Detect which cell encompasses the target text, then output its [X, Y] center coordinate. 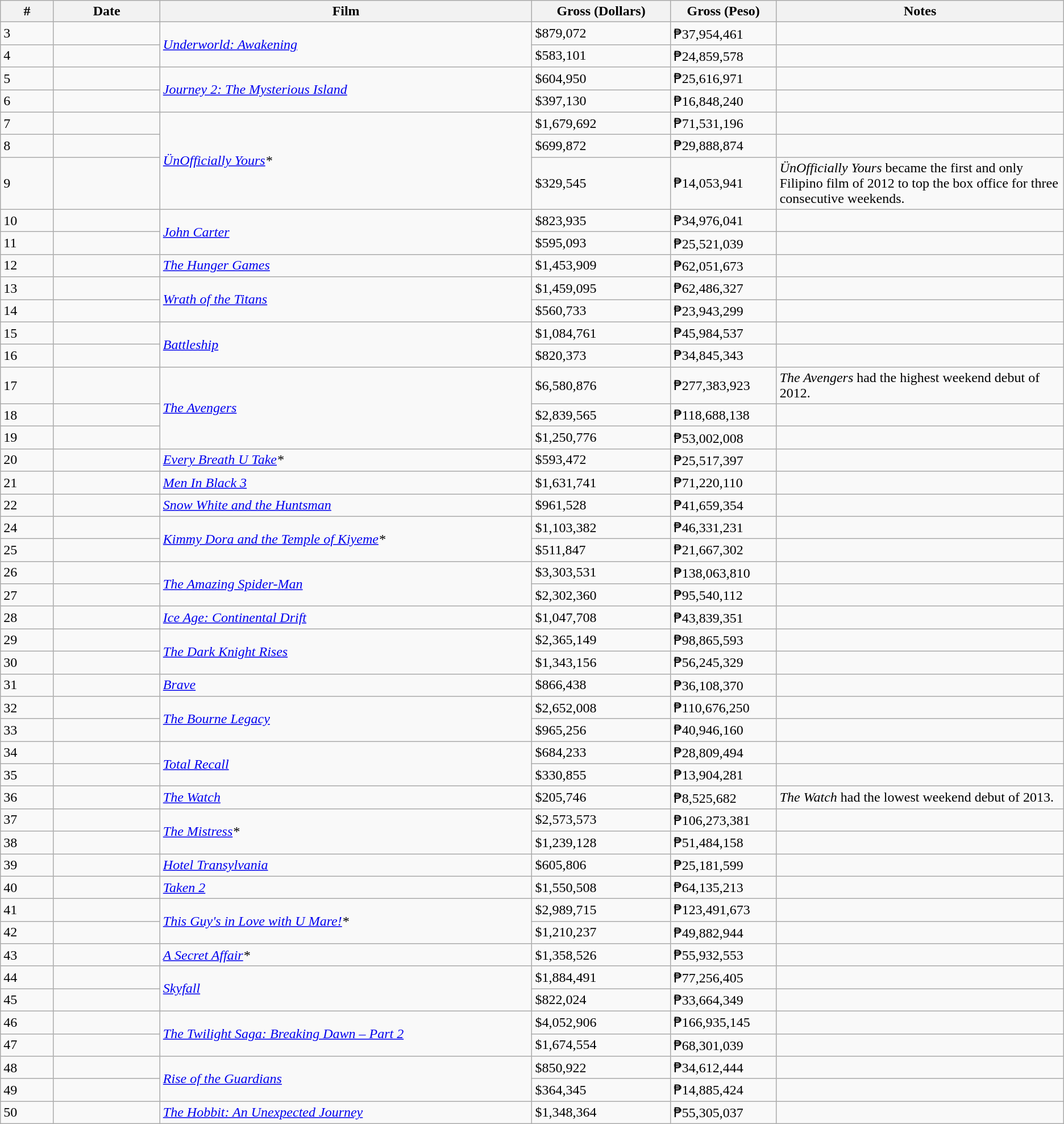
₱118,688,138 [723, 415]
₱46,331,231 [723, 528]
9 [27, 183]
₱13,904,281 [723, 775]
29 [27, 640]
The Hobbit: An Unexpected Journey [346, 1113]
$1,343,156 [601, 662]
$2,573,573 [601, 820]
$1,348,364 [601, 1113]
Gross (Dollars) [601, 11]
The Avengers [346, 408]
# [27, 11]
Rise of the Guardians [346, 1079]
$850,922 [601, 1068]
Wrath of the Titans [346, 299]
$823,935 [601, 221]
12 [27, 266]
$965,256 [601, 730]
Kimmy Dora and the Temple of Kiyeme* [346, 539]
₱64,135,213 [723, 887]
$1,453,909 [601, 266]
6 [27, 101]
₱68,301,039 [723, 1045]
$593,472 [601, 460]
Ice Age: Continental Drift [346, 617]
$583,101 [601, 56]
Taken 2 [346, 887]
$397,130 [601, 101]
35 [27, 775]
38 [27, 843]
Every Breath U Take* [346, 460]
$1,459,095 [601, 288]
30 [27, 662]
44 [27, 977]
8 [27, 146]
₱51,484,158 [723, 843]
Notes [920, 11]
John Carter [346, 232]
₱138,063,810 [723, 573]
₱49,882,944 [723, 932]
$1,679,692 [601, 123]
₱62,486,327 [723, 288]
₱71,220,110 [723, 483]
₱41,659,354 [723, 505]
This Guy's in Love with U Mare!* [346, 921]
37 [27, 820]
₱16,848,240 [723, 101]
The Amazing Spider-Man [346, 583]
27 [27, 595]
₱8,525,682 [723, 798]
₱25,181,599 [723, 865]
3 [27, 34]
31 [27, 685]
Men In Black 3 [346, 483]
$1,674,554 [601, 1045]
$6,580,876 [601, 385]
₱37,954,461 [723, 34]
14 [27, 310]
₱14,053,941 [723, 183]
45 [27, 1000]
Date [107, 11]
40 [27, 887]
$605,806 [601, 865]
19 [27, 438]
26 [27, 573]
16 [27, 356]
7 [27, 123]
$1,239,128 [601, 843]
Battleship [346, 345]
$330,855 [601, 775]
$1,103,382 [601, 528]
43 [27, 955]
₱56,245,329 [723, 662]
$1,884,491 [601, 977]
₱43,839,351 [723, 617]
$2,839,565 [601, 415]
46 [27, 1022]
$2,652,008 [601, 708]
21 [27, 483]
Underworld: Awakening [346, 44]
₱34,845,343 [723, 356]
The Watch had the lowest weekend debut of 2013. [920, 798]
$329,545 [601, 183]
Snow White and the Huntsman [346, 505]
$2,365,149 [601, 640]
24 [27, 528]
₱21,667,302 [723, 550]
$1,084,761 [601, 333]
18 [27, 415]
The Dark Knight Rises [346, 652]
22 [27, 505]
49 [27, 1090]
Skyfall [346, 988]
47 [27, 1045]
₱28,809,494 [723, 753]
48 [27, 1068]
₱40,946,160 [723, 730]
₱71,531,196 [723, 123]
₱36,108,370 [723, 685]
13 [27, 288]
$699,872 [601, 146]
$961,528 [601, 505]
$511,847 [601, 550]
₱25,616,971 [723, 78]
10 [27, 221]
ÜnOfficially Yours became the first and only Filipino film of 2012 to top the box office for three consecutive weekends. [920, 183]
₱123,491,673 [723, 910]
Film [346, 11]
₱106,273,381 [723, 820]
The Hunger Games [346, 266]
33 [27, 730]
$364,345 [601, 1090]
₱29,888,874 [723, 146]
11 [27, 243]
₱166,935,145 [723, 1022]
25 [27, 550]
$879,072 [601, 34]
₱98,865,593 [723, 640]
$822,024 [601, 1000]
Gross (Peso) [723, 11]
$1,631,741 [601, 483]
32 [27, 708]
₱34,612,444 [723, 1068]
₱53,002,008 [723, 438]
20 [27, 460]
The Mistress* [346, 831]
41 [27, 910]
$560,733 [601, 310]
17 [27, 385]
$1,047,708 [601, 617]
₱77,256,405 [723, 977]
$820,373 [601, 356]
The Twilight Saga: Breaking Dawn – Part 2 [346, 1034]
The Avengers had the highest weekend debut of 2012. [920, 385]
₱34,976,041 [723, 221]
Total Recall [346, 764]
$2,989,715 [601, 910]
$1,358,526 [601, 955]
36 [27, 798]
₱24,859,578 [723, 56]
₱55,932,553 [723, 955]
Brave [346, 685]
₱33,664,349 [723, 1000]
The Bourne Legacy [346, 719]
₱45,984,537 [723, 333]
₱25,517,397 [723, 460]
$205,746 [601, 798]
Journey 2: The Mysterious Island [346, 90]
₱62,051,673 [723, 266]
$866,438 [601, 685]
$4,052,906 [601, 1022]
₱25,521,039 [723, 243]
50 [27, 1113]
₱95,540,112 [723, 595]
$2,302,360 [601, 595]
28 [27, 617]
$604,950 [601, 78]
15 [27, 333]
$684,233 [601, 753]
$3,303,531 [601, 573]
42 [27, 932]
₱277,383,923 [723, 385]
$1,210,237 [601, 932]
39 [27, 865]
5 [27, 78]
The Watch [346, 798]
A Secret Affair* [346, 955]
₱110,676,250 [723, 708]
$595,093 [601, 243]
$1,550,508 [601, 887]
₱14,885,424 [723, 1090]
4 [27, 56]
ÜnOfficially Yours* [346, 160]
34 [27, 753]
₱23,943,299 [723, 310]
$1,250,776 [601, 438]
₱55,305,037 [723, 1113]
Hotel Transylvania [346, 865]
